From the cell containing the given text, extract its center point as [X, Y] coordinate. 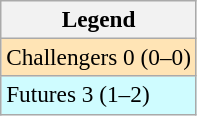
Futures 3 (1–2) [99, 95]
Challengers 0 (0–0) [99, 57]
Legend [99, 19]
